Locate the cell with the specified text and output its (x, y) center coordinate. 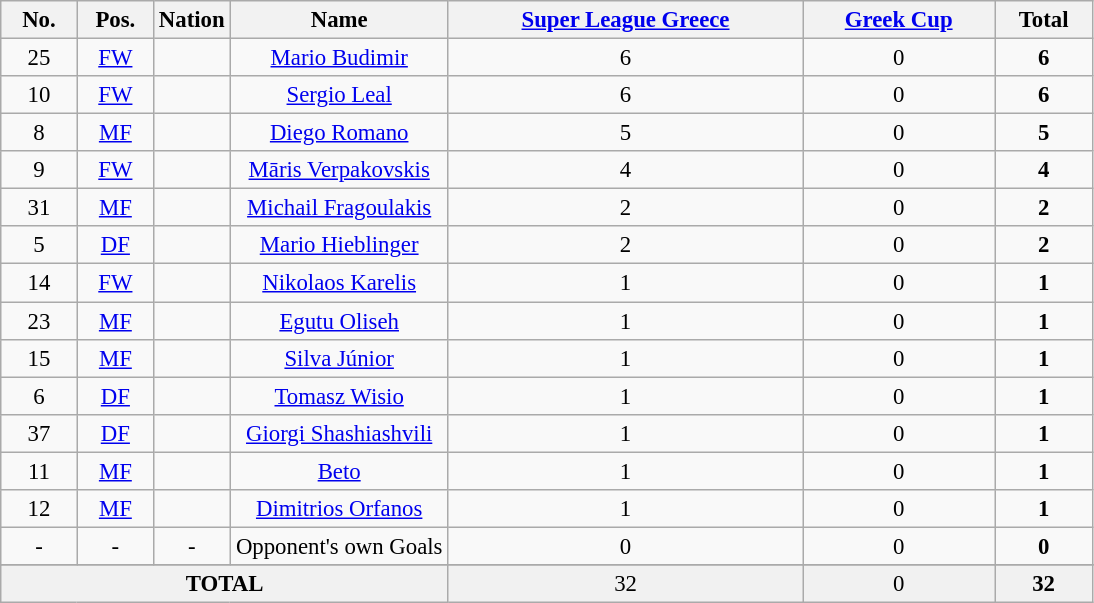
TOTAL (225, 584)
Mario Budimir (339, 58)
25 (39, 58)
Pos. (115, 20)
11 (39, 471)
Total (1044, 20)
Opponent's own Goals (339, 546)
Name (339, 20)
23 (39, 321)
Egutu Oliseh (339, 321)
Silva Júnior (339, 358)
Tomasz Wisio (339, 396)
Giorgi Shashiashvili (339, 433)
14 (39, 283)
31 (39, 208)
8 (39, 133)
Nikolaos Karelis (339, 283)
Beto (339, 471)
Māris Verpakovskis (339, 170)
9 (39, 170)
10 (39, 95)
Michail Fragoulakis (339, 208)
Diego Romano (339, 133)
Dimitrios Orfanos (339, 509)
Nation (192, 20)
No. (39, 20)
Sergio Leal (339, 95)
Greek Cup (899, 20)
Super League Greece (625, 20)
15 (39, 358)
Mario Hieblinger (339, 245)
37 (39, 433)
12 (39, 509)
